Provide the (X, Y) coordinate of the cell's center where the given text is located.  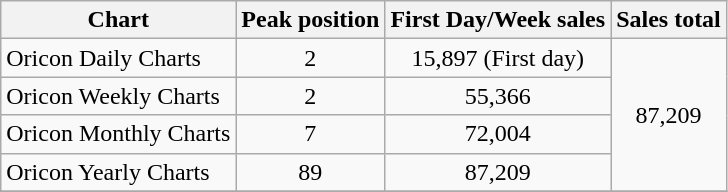
Oricon Daily Charts (118, 58)
55,366 (498, 96)
89 (310, 172)
Chart (118, 20)
Oricon Weekly Charts (118, 96)
15,897 (First day) (498, 58)
Sales total (669, 20)
Oricon Yearly Charts (118, 172)
Oricon Monthly Charts (118, 134)
First Day/Week sales (498, 20)
Peak position (310, 20)
72,004 (498, 134)
7 (310, 134)
